From the cell containing the given text, extract its center point as [X, Y] coordinate. 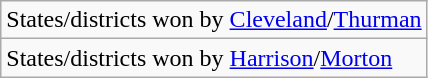
States/districts won by Harrison/Morton [214, 58]
States/districts won by Cleveland/Thurman [214, 20]
